Extract the (X, Y) coordinate from the center of the cell holding the provided text.  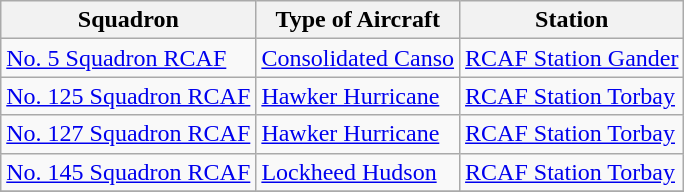
No. 125 Squadron RCAF (128, 96)
Squadron (128, 20)
Lockheed Hudson (358, 172)
Type of Aircraft (358, 20)
No. 127 Squadron RCAF (128, 134)
Station (572, 20)
RCAF Station Gander (572, 58)
Consolidated Canso (358, 58)
No. 145 Squadron RCAF (128, 172)
No. 5 Squadron RCAF (128, 58)
